Return (x, y) of the center of cell containing provided text 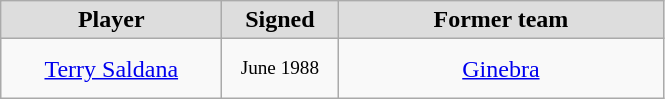
Signed (280, 20)
June 1988 (280, 69)
Former team (501, 20)
Player (112, 20)
Ginebra (501, 69)
Terry Saldana (112, 69)
